Determine the (X, Y) coordinate at the center of the cell enclosing the given text.  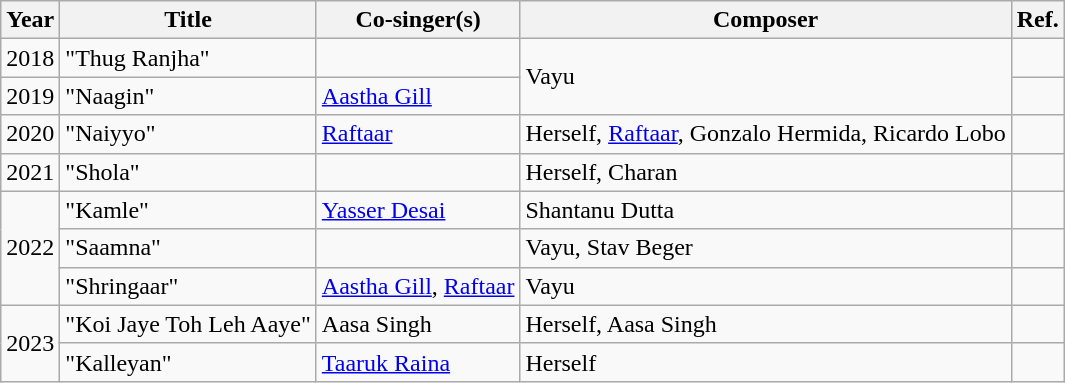
Yasser Desai (418, 210)
"Kamle" (188, 210)
Aastha Gill, Raftaar (418, 286)
Vayu, Stav Beger (766, 248)
2019 (30, 96)
Co-singer(s) (418, 20)
Aastha Gill (418, 96)
2023 (30, 343)
Herself, Raftaar, Gonzalo Hermida, Ricardo Lobo (766, 134)
Title (188, 20)
Shantanu Dutta (766, 210)
Herself (766, 362)
"Naiyyo" (188, 134)
"Koi Jaye Toh Leh Aaye" (188, 324)
2021 (30, 172)
Taaruk Raina (418, 362)
2020 (30, 134)
2018 (30, 58)
Herself, Aasa Singh (766, 324)
"Naagin" (188, 96)
2022 (30, 248)
Herself, Charan (766, 172)
Aasa Singh (418, 324)
"Thug Ranjha" (188, 58)
"Kalleyan" (188, 362)
"Shola" (188, 172)
Ref. (1038, 20)
Composer (766, 20)
Raftaar (418, 134)
"Saamna" (188, 248)
"Shringaar" (188, 286)
Year (30, 20)
